Detect which cell encompasses the target text, then output its [x, y] center coordinate. 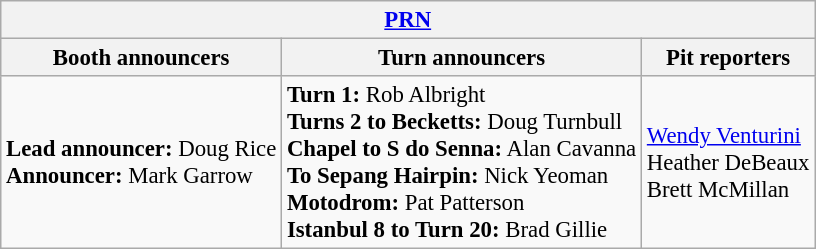
Wendy VenturiniHeather DeBeauxBrett McMillan [728, 162]
Booth announcers [142, 58]
Lead announcer: Doug RiceAnnouncer: Mark Garrow [142, 162]
PRN [408, 20]
Pit reporters [728, 58]
Turn announcers [462, 58]
